Scan for the cell matching the given text and deliver its [x, y] coordinate at center. 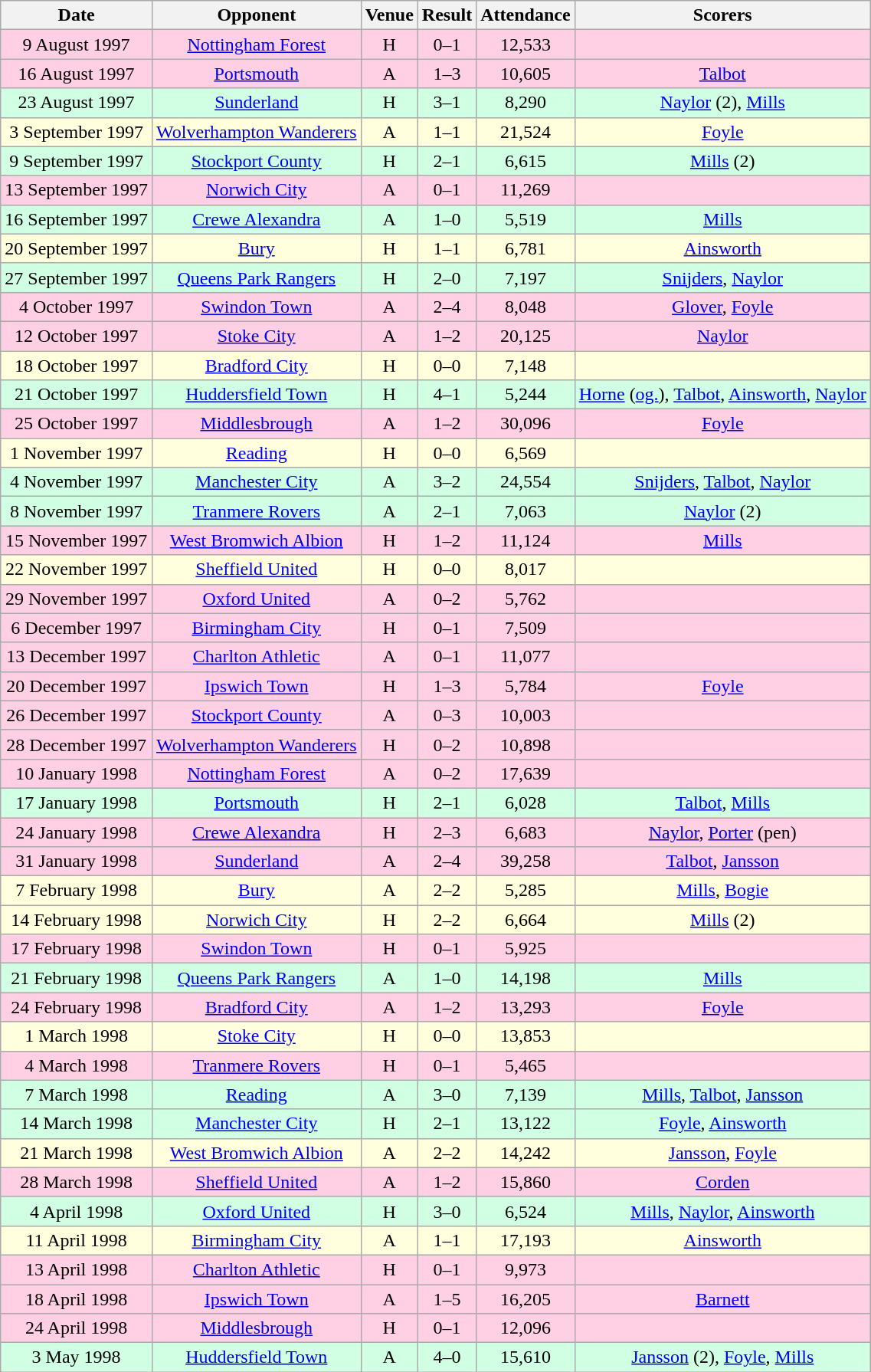
10 January 1998 [77, 773]
16,205 [526, 1299]
1 November 1997 [77, 453]
6,683 [526, 832]
3–2 [447, 482]
26 December 1997 [77, 715]
Jansson, Foyle [722, 1153]
39,258 [526, 862]
5,784 [526, 686]
Glover, Foyle [722, 307]
6 December 1997 [77, 628]
4–1 [447, 395]
11 April 1998 [77, 1240]
10,898 [526, 744]
Result [447, 15]
25 October 1997 [77, 424]
Mills, Bogie [722, 891]
6,524 [526, 1211]
5,925 [526, 949]
6,664 [526, 920]
Opponent [256, 15]
5,519 [526, 219]
Venue [389, 15]
Corden [722, 1182]
5,244 [526, 395]
2–0 [447, 277]
Naylor (2), Mills [722, 103]
13 December 1997 [77, 657]
31 January 1998 [77, 862]
6,615 [526, 161]
7,063 [526, 511]
10,605 [526, 74]
4–0 [447, 1357]
17 February 1998 [77, 949]
3 May 1998 [77, 1357]
22 November 1997 [77, 569]
5,762 [526, 599]
15 November 1997 [77, 540]
18 October 1997 [77, 366]
6,781 [526, 248]
13,853 [526, 1036]
27 September 1997 [77, 277]
Talbot, Jansson [722, 862]
1–5 [447, 1299]
0–3 [447, 715]
7,509 [526, 628]
14 March 1998 [77, 1124]
17 January 1998 [77, 803]
21 October 1997 [77, 395]
20 December 1997 [77, 686]
Scorers [722, 15]
12,096 [526, 1328]
6,569 [526, 453]
Attendance [526, 15]
17,639 [526, 773]
6,028 [526, 803]
13,122 [526, 1124]
5,285 [526, 891]
14,198 [526, 978]
8,017 [526, 569]
3–1 [447, 103]
Date [77, 15]
23 August 1997 [77, 103]
4 November 1997 [77, 482]
21,524 [526, 132]
24,554 [526, 482]
7,139 [526, 1095]
17,193 [526, 1240]
20 September 1997 [77, 248]
Mills, Talbot, Jansson [722, 1095]
14 February 1998 [77, 920]
8,290 [526, 103]
12,533 [526, 44]
24 February 1998 [77, 1007]
4 March 1998 [77, 1065]
3 September 1997 [77, 132]
11,077 [526, 657]
Horne (og.), Talbot, Ainsworth, Naylor [722, 395]
9 August 1997 [77, 44]
24 January 1998 [77, 832]
13 September 1997 [77, 190]
Talbot [722, 74]
11,124 [526, 540]
7,148 [526, 366]
18 April 1998 [77, 1299]
21 February 1998 [77, 978]
Barnett [722, 1299]
4 April 1998 [77, 1211]
7,197 [526, 277]
Talbot, Mills [722, 803]
16 August 1997 [77, 74]
Snijders, Naylor [722, 277]
5,465 [526, 1065]
Foyle, Ainsworth [722, 1124]
20,125 [526, 336]
10,003 [526, 715]
2–3 [447, 832]
13 April 1998 [77, 1269]
11,269 [526, 190]
1 March 1998 [77, 1036]
13,293 [526, 1007]
9,973 [526, 1269]
30,096 [526, 424]
21 March 1998 [77, 1153]
9 September 1997 [77, 161]
Naylor (2) [722, 511]
Jansson (2), Foyle, Mills [722, 1357]
Naylor [722, 336]
12 October 1997 [77, 336]
7 February 1998 [77, 891]
28 March 1998 [77, 1182]
29 November 1997 [77, 599]
Naylor, Porter (pen) [722, 832]
15,860 [526, 1182]
24 April 1998 [77, 1328]
8 November 1997 [77, 511]
Snijders, Talbot, Naylor [722, 482]
15,610 [526, 1357]
14,242 [526, 1153]
4 October 1997 [77, 307]
16 September 1997 [77, 219]
8,048 [526, 307]
Mills, Naylor, Ainsworth [722, 1211]
28 December 1997 [77, 744]
7 March 1998 [77, 1095]
